Identify which cell holds the provided text, then report its [X, Y] central coordinate. 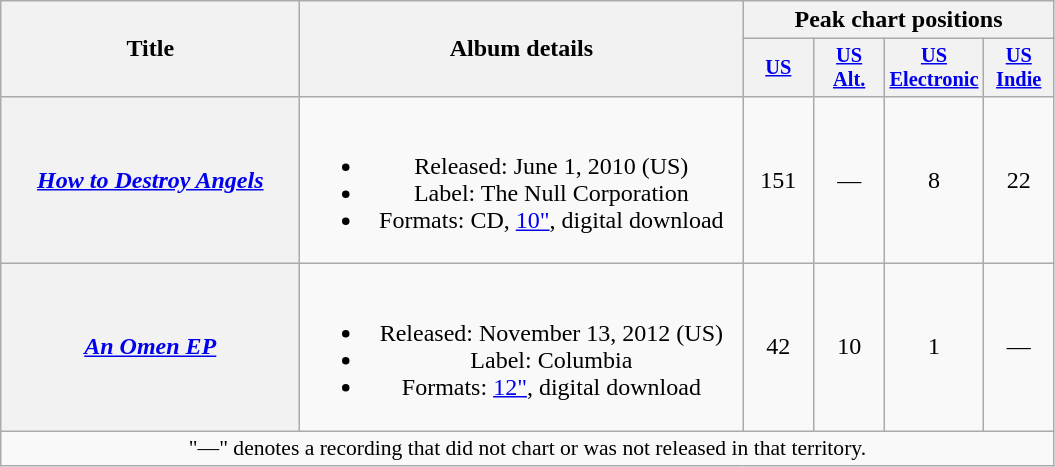
USAlt. [850, 68]
Released: June 1, 2010 (US)Label: The Null CorporationFormats: CD, 10", digital download [522, 180]
8 [934, 180]
10 [850, 348]
USIndie [1018, 68]
USElectronic [934, 68]
How to Destroy Angels [150, 180]
Title [150, 49]
Released: November 13, 2012 (US)Label: ColumbiaFormats: 12", digital download [522, 348]
1 [934, 348]
US [778, 68]
42 [778, 348]
"—" denotes a recording that did not chart or was not released in that territory. [528, 449]
Album details [522, 49]
22 [1018, 180]
An Omen EP [150, 348]
151 [778, 180]
Peak chart positions [898, 20]
